Identify which cell holds the provided text, then report its (X, Y) central coordinate. 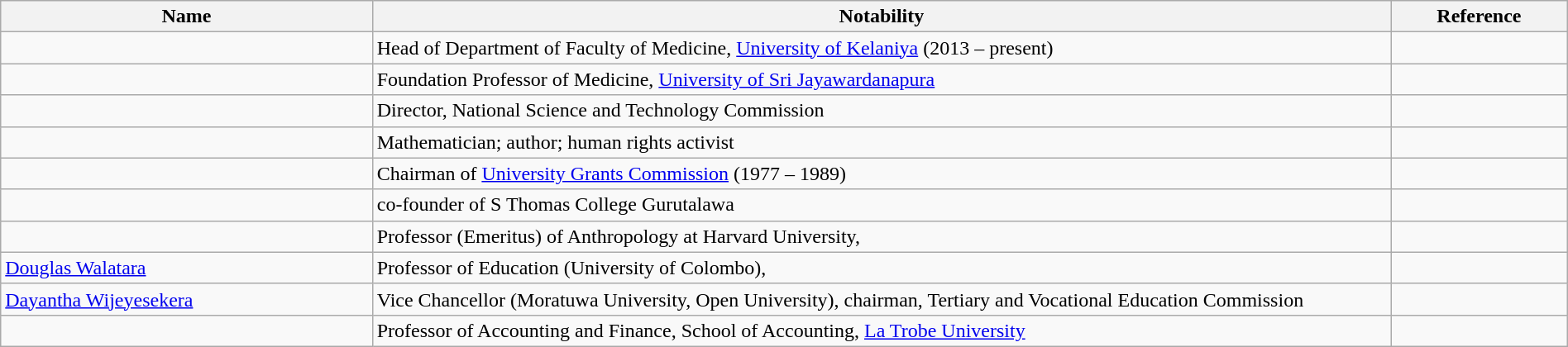
Professor of Education (University of Colombo), (882, 268)
Mathematician; author; human rights activist (882, 142)
Foundation Professor of Medicine, University of Sri Jayawardanapura (882, 79)
Director, National Science and Technology Commission (882, 111)
Professor of Accounting and Finance, School of Accounting, La Trobe University (882, 330)
co-founder of S Thomas College Gurutalawa (882, 205)
Dayantha Wijeyesekera (187, 299)
Chairman of University Grants Commission (1977 – 1989) (882, 173)
Reference (1480, 17)
Douglas Walatara (187, 268)
Name (187, 17)
Head of Department of Faculty of Medicine, University of Kelaniya (2013 – present) (882, 48)
Notability (882, 17)
Professor (Emeritus) of Anthropology at Harvard University, (882, 236)
Vice Chancellor (Moratuwa University, Open University), chairman, Tertiary and Vocational Education Commission (882, 299)
